Scan for the cell matching the given text and deliver its (x, y) coordinate at center. 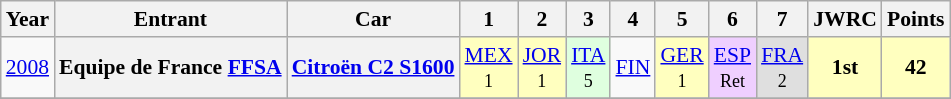
1st (845, 68)
Entrant (170, 19)
7 (782, 19)
FRA2 (782, 68)
4 (632, 19)
Equipe de France FFSA (170, 68)
Citroën C2 S1600 (374, 68)
Points (916, 19)
Car (374, 19)
GER1 (682, 68)
42 (916, 68)
JOR1 (542, 68)
6 (732, 19)
3 (588, 19)
5 (682, 19)
Year (28, 19)
ESPRet (732, 68)
FIN (632, 68)
ITA5 (588, 68)
2008 (28, 68)
1 (488, 19)
2 (542, 19)
JWRC (845, 19)
MEX1 (488, 68)
